Capture the cell that displays the provided text and extract its [x, y] central coordinate. 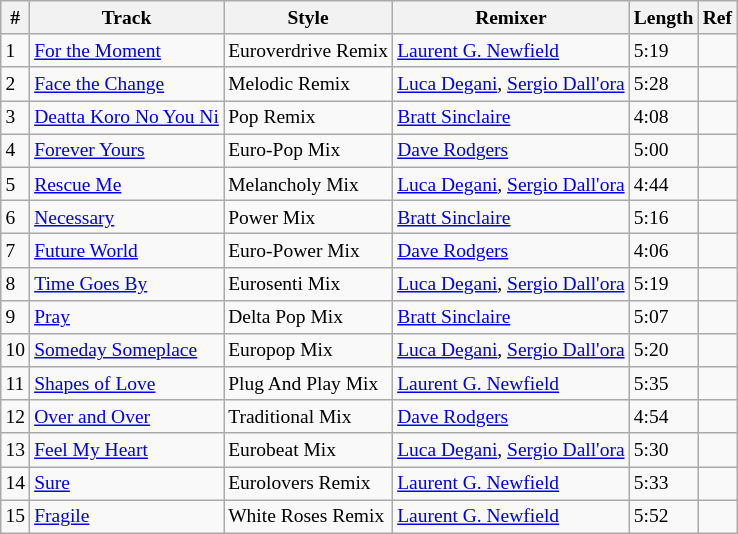
5:33 [664, 484]
4:06 [664, 250]
Face the Change [127, 84]
Shapes of Love [127, 384]
Over and Over [127, 416]
Track [127, 18]
11 [16, 384]
15 [16, 516]
Necessary [127, 216]
4:54 [664, 416]
Europop Mix [308, 350]
Forever Yours [127, 150]
Pop Remix [308, 118]
Length [664, 18]
9 [16, 316]
4 [16, 150]
Rescue Me [127, 184]
Euro-Pop Mix [308, 150]
4:44 [664, 184]
5:00 [664, 150]
Remixer [512, 18]
Eurosenti Mix [308, 284]
2 [16, 84]
5:35 [664, 384]
# [16, 18]
13 [16, 450]
5:16 [664, 216]
5:30 [664, 450]
Melodic Remix [308, 84]
Fragile [127, 516]
12 [16, 416]
Plug And Play Mix [308, 384]
3 [16, 118]
Ref [718, 18]
Future World [127, 250]
Power Mix [308, 216]
1 [16, 50]
5:07 [664, 316]
Time Goes By [127, 284]
Someday Someplace [127, 350]
5:28 [664, 84]
Melancholy Mix [308, 184]
5 [16, 184]
Pray [127, 316]
White Roses Remix [308, 516]
Feel My Heart [127, 450]
Deatta Koro No You Ni [127, 118]
Eurobeat Mix [308, 450]
Eurolovers Remix [308, 484]
4:08 [664, 118]
Delta Pop Mix [308, 316]
Euro-Power Mix [308, 250]
6 [16, 216]
7 [16, 250]
Traditional Mix [308, 416]
Style [308, 18]
For the Moment [127, 50]
14 [16, 484]
5:20 [664, 350]
Sure [127, 484]
8 [16, 284]
10 [16, 350]
Euroverdrive Remix [308, 50]
5:52 [664, 516]
